Output the (x, y) coordinate of the center of the cell containing the given text.  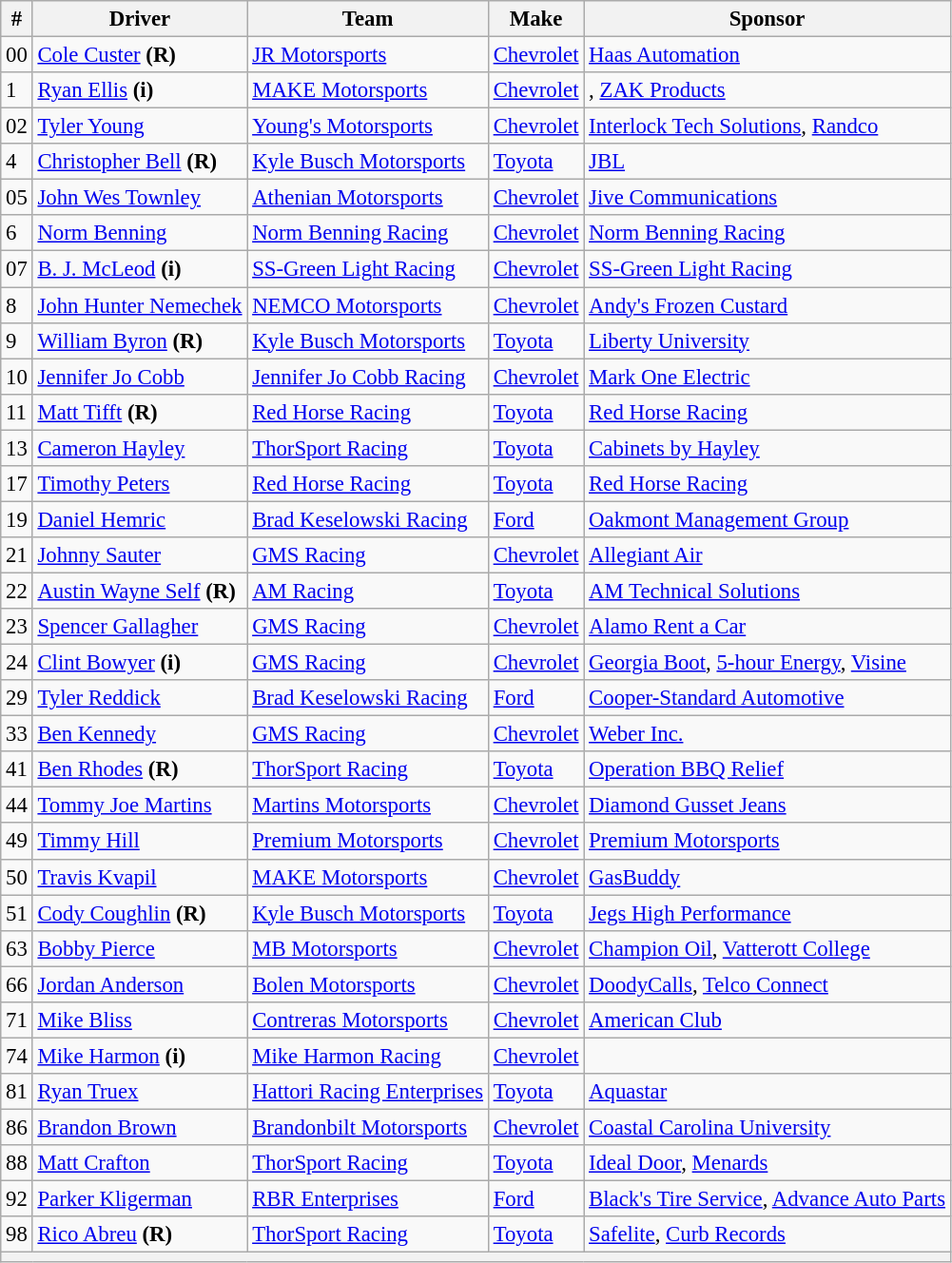
Daniel Hemric (140, 519)
Mike Harmon (i) (140, 1056)
63 (17, 948)
00 (17, 55)
Ben Rhodes (R) (140, 769)
John Hunter Nemechek (140, 305)
JR Motorsports (368, 55)
Brandonbilt Motorsports (368, 1127)
Brandon Brown (140, 1127)
Jennifer Jo Cobb Racing (368, 377)
88 (17, 1163)
Jennifer Jo Cobb (140, 377)
23 (17, 627)
Black's Tire Service, Advance Auto Parts (767, 1199)
86 (17, 1127)
Driver (140, 19)
Athenian Motorsports (368, 198)
41 (17, 769)
Young's Motorsports (368, 126)
74 (17, 1056)
Georgia Boot, 5-hour Energy, Visine (767, 663)
Cabinets by Hayley (767, 448)
Jegs High Performance (767, 913)
GasBuddy (767, 877)
Liberty University (767, 340)
71 (17, 1020)
Matt Crafton (140, 1163)
Team (368, 19)
Mike Harmon Racing (368, 1056)
29 (17, 698)
Mike Bliss (140, 1020)
Alamo Rent a Car (767, 627)
81 (17, 1092)
William Byron (R) (140, 340)
10 (17, 377)
NEMCO Motorsports (368, 305)
Haas Automation (767, 55)
4 (17, 162)
DoodyCalls, Telco Connect (767, 984)
Ryan Truex (140, 1092)
Cole Custer (R) (140, 55)
49 (17, 842)
Operation BBQ Relief (767, 769)
John Wes Townley (140, 198)
22 (17, 591)
05 (17, 198)
American Club (767, 1020)
51 (17, 913)
Travis Kvapil (140, 877)
Jordan Anderson (140, 984)
02 (17, 126)
Matt Tifft (R) (140, 412)
Johnny Sauter (140, 555)
Interlock Tech Solutions, Randco (767, 126)
13 (17, 448)
Christopher Bell (R) (140, 162)
Safelite, Curb Records (767, 1234)
Diamond Gusset Jeans (767, 806)
Cooper-Standard Automotive (767, 698)
Jive Communications (767, 198)
Ben Kennedy (140, 734)
Tyler Young (140, 126)
Cameron Hayley (140, 448)
Champion Oil, Vatterott College (767, 948)
JBL (767, 162)
33 (17, 734)
6 (17, 233)
Norm Benning (140, 233)
66 (17, 984)
Tyler Reddick (140, 698)
Austin Wayne Self (R) (140, 591)
17 (17, 484)
AM Technical Solutions (767, 591)
AM Racing (368, 591)
Andy's Frozen Custard (767, 305)
Martins Motorsports (368, 806)
MB Motorsports (368, 948)
9 (17, 340)
RBR Enterprises (368, 1199)
Bolen Motorsports (368, 984)
Parker Kligerman (140, 1199)
B. J. McLeod (i) (140, 269)
21 (17, 555)
Spencer Gallagher (140, 627)
07 (17, 269)
Coastal Carolina University (767, 1127)
1 (17, 90)
Aquastar (767, 1092)
Make (535, 19)
Timothy Peters (140, 484)
, ZAK Products (767, 90)
44 (17, 806)
Allegiant Air (767, 555)
Rico Abreu (R) (140, 1234)
Sponsor (767, 19)
# (17, 19)
24 (17, 663)
8 (17, 305)
Weber Inc. (767, 734)
92 (17, 1199)
Oakmont Management Group (767, 519)
Bobby Pierce (140, 948)
Contreras Motorsports (368, 1020)
98 (17, 1234)
Cody Coughlin (R) (140, 913)
11 (17, 412)
Ryan Ellis (i) (140, 90)
Tommy Joe Martins (140, 806)
19 (17, 519)
Clint Bowyer (i) (140, 663)
Ideal Door, Menards (767, 1163)
Timmy Hill (140, 842)
Mark One Electric (767, 377)
Hattori Racing Enterprises (368, 1092)
50 (17, 877)
